Search for the cell housing the specified text and yield its (x, y) center coordinate. 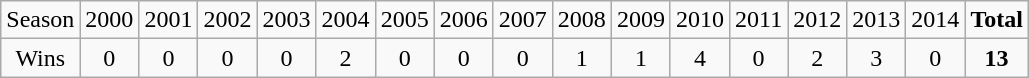
Season (40, 20)
2005 (404, 20)
2007 (522, 20)
2013 (876, 20)
2008 (582, 20)
2012 (818, 20)
2003 (286, 20)
2009 (640, 20)
Total (997, 20)
2002 (228, 20)
2004 (346, 20)
13 (997, 58)
2011 (758, 20)
3 (876, 58)
2010 (700, 20)
4 (700, 58)
2001 (168, 20)
2014 (936, 20)
2000 (110, 20)
2006 (464, 20)
Wins (40, 58)
